From the cell containing the given text, extract its center point as (X, Y) coordinate. 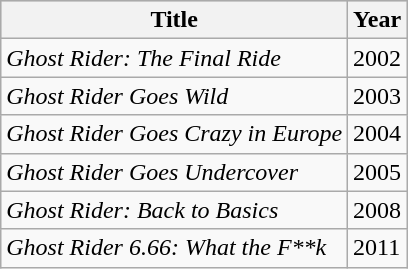
2004 (378, 134)
Ghost Rider Goes Crazy in Europe (174, 134)
Ghost Rider: The Final Ride (174, 58)
2008 (378, 210)
2002 (378, 58)
Ghost Rider: Back to Basics (174, 210)
2003 (378, 96)
Title (174, 20)
Ghost Rider Goes Undercover (174, 172)
2011 (378, 248)
Ghost Rider 6.66: What the F**k (174, 248)
Year (378, 20)
Ghost Rider Goes Wild (174, 96)
2005 (378, 172)
